Capture the cell that displays the provided text and extract its [X, Y] central coordinate. 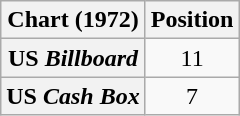
Position [192, 20]
11 [192, 58]
7 [192, 96]
US Cash Box [73, 96]
Chart (1972) [73, 20]
US Billboard [73, 58]
